Extract the [x, y] coordinate from the center of the cell holding the provided text.  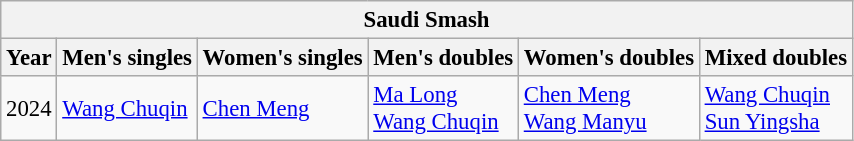
Wang Chuqin [127, 108]
Men's doubles [443, 58]
Ma Long Wang Chuqin [443, 108]
Women's doubles [608, 58]
2024 [29, 108]
Women's singles [282, 58]
Men's singles [127, 58]
Wang Chuqin Sun Yingsha [776, 108]
Year [29, 58]
Chen Meng [282, 108]
Mixed doubles [776, 58]
Saudi Smash [427, 20]
Chen Meng Wang Manyu [608, 108]
